Determine the [X, Y] coordinate at the center of the cell enclosing the given text.  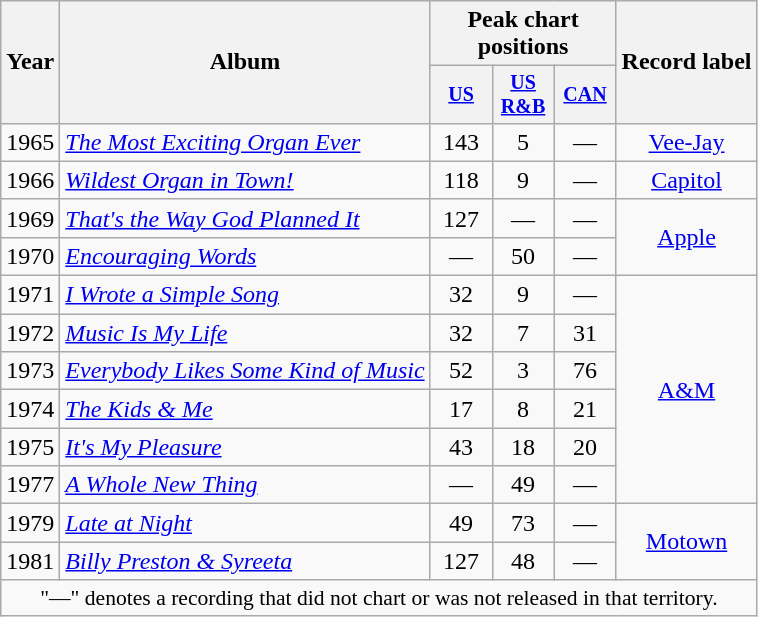
Billy Preston & Syreeta [245, 561]
1975 [30, 447]
21 [585, 409]
A Whole New Thing [245, 485]
Record label [686, 62]
17 [461, 409]
Late at Night [245, 523]
1979 [30, 523]
43 [461, 447]
Wildest Organ in Town! [245, 180]
31 [585, 333]
Peak chart positions [523, 34]
1969 [30, 218]
52 [461, 371]
Apple [686, 237]
76 [585, 371]
73 [523, 523]
US [461, 94]
3 [523, 371]
It's My Pleasure [245, 447]
1973 [30, 371]
50 [523, 256]
1977 [30, 485]
Vee-Jay [686, 142]
1981 [30, 561]
Motown [686, 542]
Year [30, 62]
20 [585, 447]
"—" denotes a recording that did not chart or was not released in that territory. [379, 598]
5 [523, 142]
18 [523, 447]
Capitol [686, 180]
I Wrote a Simple Song [245, 295]
7 [523, 333]
USR&B [523, 94]
1972 [30, 333]
8 [523, 409]
48 [523, 561]
1971 [30, 295]
Encouraging Words [245, 256]
1974 [30, 409]
143 [461, 142]
118 [461, 180]
The Kids & Me [245, 409]
That's the Way God Planned It [245, 218]
A&M [686, 390]
1970 [30, 256]
CAN [585, 94]
Everybody Likes Some Kind of Music [245, 371]
The Most Exciting Organ Ever [245, 142]
Album [245, 62]
Music Is My Life [245, 333]
1965 [30, 142]
1966 [30, 180]
